Search for the cell housing the specified text and yield its (X, Y) center coordinate. 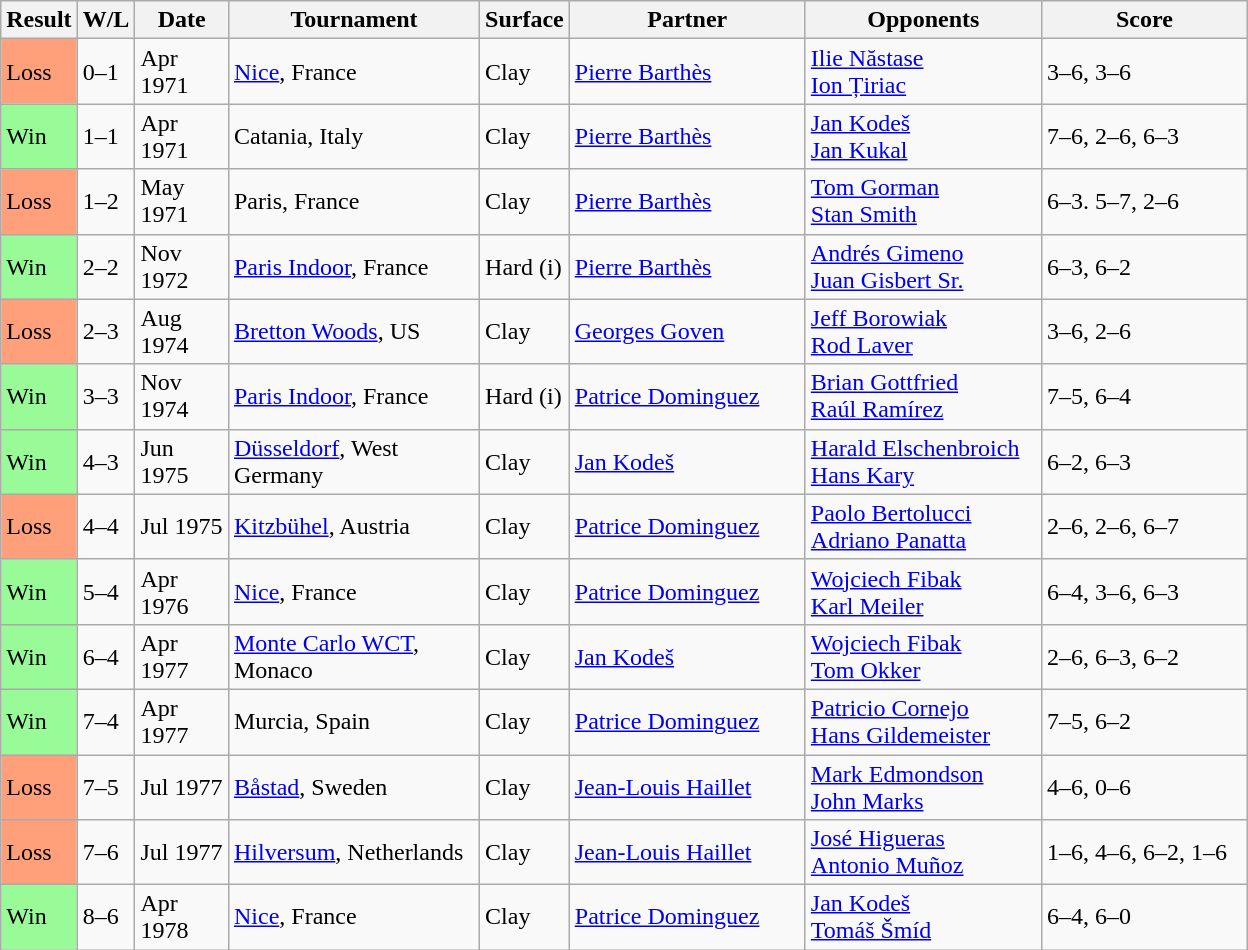
2–6, 6–3, 6–2 (1144, 656)
7–4 (106, 722)
Båstad, Sweden (354, 786)
Andrés Gimeno Juan Gisbert Sr. (923, 266)
Date (182, 20)
2–6, 2–6, 6–7 (1144, 526)
7–5, 6–2 (1144, 722)
Jul 1975 (182, 526)
Aug 1974 (182, 332)
Score (1144, 20)
Catania, Italy (354, 136)
4–4 (106, 526)
Mark Edmondson John Marks (923, 786)
0–1 (106, 72)
5–4 (106, 592)
Apr 1976 (182, 592)
1–2 (106, 202)
Jeff Borowiak Rod Laver (923, 332)
8–6 (106, 918)
6–3, 6–2 (1144, 266)
7–5 (106, 786)
Paolo Bertolucci Adriano Panatta (923, 526)
Partner (687, 20)
Paris, France (354, 202)
6–4, 3–6, 6–3 (1144, 592)
Wojciech Fibak Tom Okker (923, 656)
Jun 1975 (182, 462)
José Higueras Antonio Muñoz (923, 852)
May 1971 (182, 202)
Tom Gorman Stan Smith (923, 202)
6–4, 6–0 (1144, 918)
2–3 (106, 332)
3–6, 2–6 (1144, 332)
3–3 (106, 396)
Harald Elschenbroich Hans Kary (923, 462)
1–1 (106, 136)
2–2 (106, 266)
6–3. 5–7, 2–6 (1144, 202)
Opponents (923, 20)
Bretton Woods, US (354, 332)
Result (39, 20)
Patricio Cornejo Hans Gildemeister (923, 722)
Jan Kodeš Tomáš Šmíd (923, 918)
Hilversum, Netherlands (354, 852)
6–4 (106, 656)
Ilie Năstase Ion Țiriac (923, 72)
6–2, 6–3 (1144, 462)
7–6 (106, 852)
Georges Goven (687, 332)
Brian Gottfried Raúl Ramírez (923, 396)
3–6, 3–6 (1144, 72)
Kitzbühel, Austria (354, 526)
Düsseldorf, West Germany (354, 462)
Murcia, Spain (354, 722)
Apr 1978 (182, 918)
Monte Carlo WCT, Monaco (354, 656)
Tournament (354, 20)
Wojciech Fibak Karl Meiler (923, 592)
7–5, 6–4 (1144, 396)
Surface (525, 20)
W/L (106, 20)
Jan Kodeš Jan Kukal (923, 136)
4–6, 0–6 (1144, 786)
Nov 1972 (182, 266)
1–6, 4–6, 6–2, 1–6 (1144, 852)
7–6, 2–6, 6–3 (1144, 136)
4–3 (106, 462)
Nov 1974 (182, 396)
